Return the (x, y) coordinate for the center point of the cell that contains the specified text.  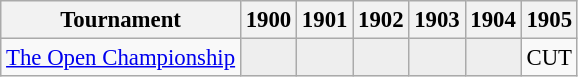
1901 (325, 20)
1903 (437, 20)
1900 (268, 20)
1902 (381, 20)
Tournament (121, 20)
CUT (549, 58)
The Open Championship (121, 58)
1904 (493, 20)
1905 (549, 20)
